From the cell containing the given text, extract its center point as (X, Y) coordinate. 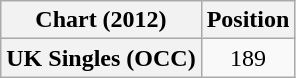
189 (248, 58)
Position (248, 20)
Chart (2012) (101, 20)
UK Singles (OCC) (101, 58)
